Identify which cell holds the provided text, then report its (X, Y) central coordinate. 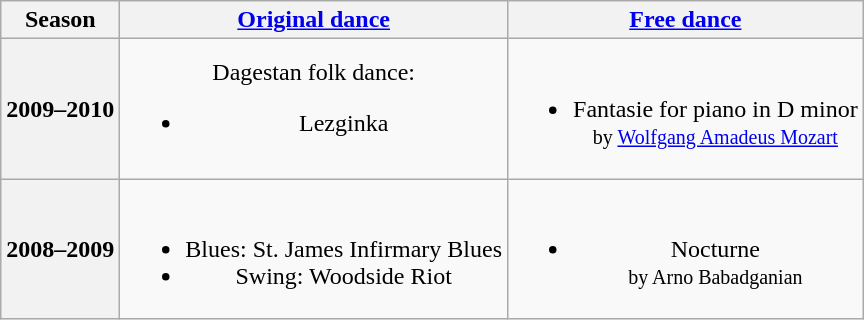
Fantasie for piano in D minor by Wolfgang Amadeus Mozart (686, 109)
Original dance (314, 20)
Nocturne by Arno Babadganian (686, 249)
2008–2009 (60, 249)
Free dance (686, 20)
2009–2010 (60, 109)
Dagestan folk dance:Lezginka (314, 109)
Blues: St. James Infirmary BluesSwing: Woodside Riot (314, 249)
Season (60, 20)
